Return the (x, y) coordinate for the center point of the cell that contains the specified text.  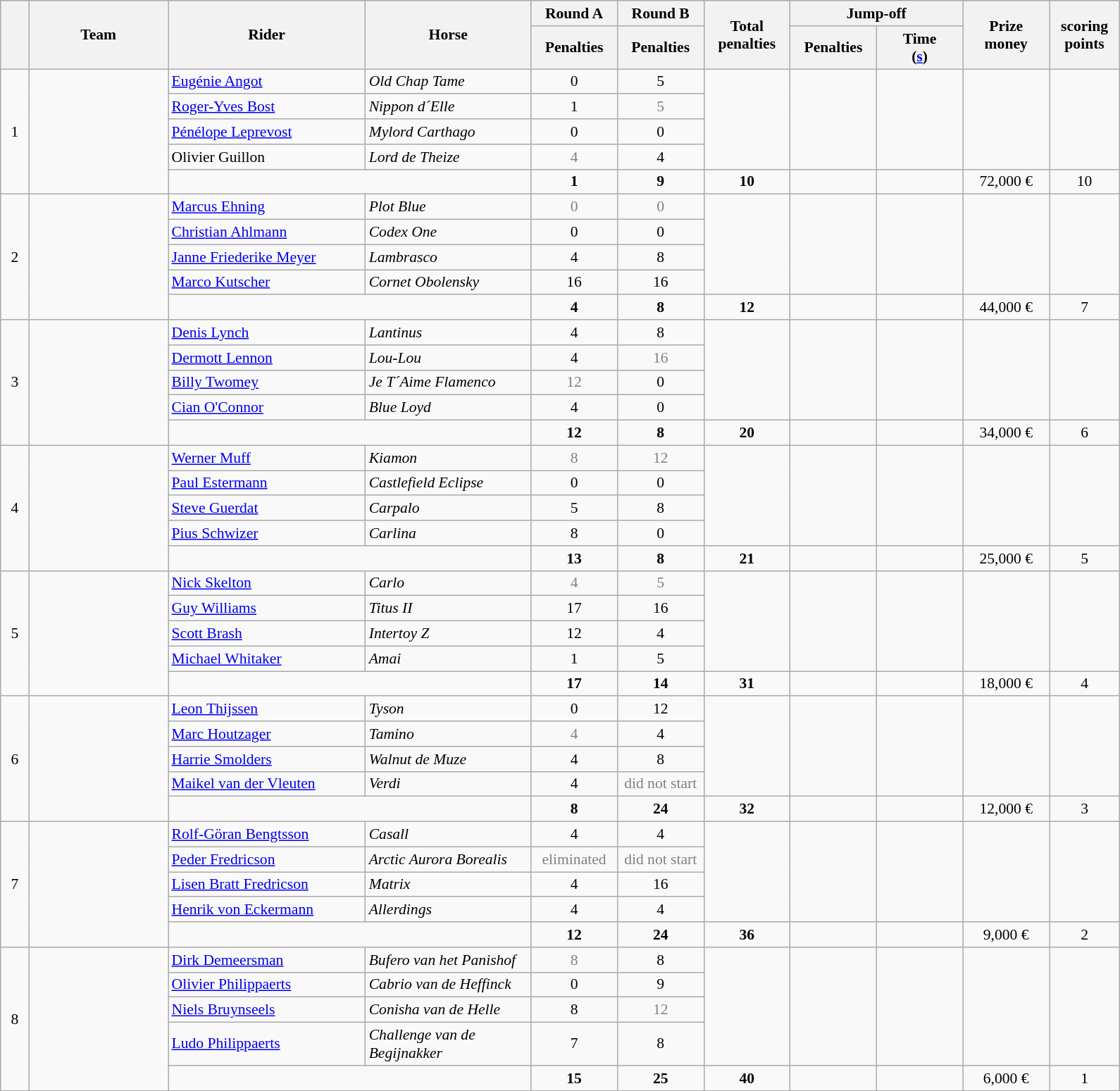
36 (747, 935)
Matrix (448, 885)
eliminated (575, 859)
20 (747, 433)
32 (747, 809)
Paul Estermann (266, 483)
18,000 € (1006, 684)
Prizemoney (1006, 35)
Lisen Bratt Fredricson (266, 885)
Leon Thijssen (266, 709)
Scott Brash (266, 634)
Jump-off (876, 13)
Nick Skelton (266, 583)
Peder Fredricson (266, 859)
Horse (448, 35)
Guy Williams (266, 609)
Marc Houtzager (266, 734)
25 (661, 1078)
Pénélope Leprevost (266, 132)
44,000 € (1006, 308)
Maikel van der Vleuten (266, 784)
Lambrasco (448, 257)
scoringpoints (1085, 35)
Codex One (448, 232)
Cornet Obolensky (448, 282)
Tyson (448, 709)
21 (747, 559)
Lantinus (448, 332)
Denis Lynch (266, 332)
Casall (448, 835)
Nippon d´Elle (448, 107)
Lou-Lou (448, 358)
Christian Ahlmann (266, 232)
Intertoy Z (448, 634)
Castlefield Eclipse (448, 483)
Kiamon (448, 458)
Blue Loyd (448, 408)
Rider (266, 35)
Lord de Theize (448, 157)
Niels Bruynseels (266, 1010)
Titus II (448, 609)
Eugénie Angot (266, 82)
40 (747, 1078)
Henrik von Eckermann (266, 910)
Allerdings (448, 910)
Werner Muff (266, 458)
Conisha van de Helle (448, 1010)
Dirk Demeersman (266, 960)
Round A (575, 13)
Steve Guerdat (266, 509)
Bufero van het Panishof (448, 960)
Olivier Philippaerts (266, 985)
25,000 € (1006, 559)
Mylord Carthago (448, 132)
Janne Friederike Meyer (266, 257)
Cabrio van de Heffinck (448, 985)
Arctic Aurora Borealis (448, 859)
13 (575, 559)
Carpalo (448, 509)
Michael Whitaker (266, 659)
Round B (661, 13)
Walnut de Muze (448, 759)
Challenge van de Begijnakker (448, 1044)
34,000 € (1006, 433)
Je T´Aime Flamenco (448, 382)
Carlina (448, 533)
72,000 € (1006, 182)
Pius Schwizer (266, 533)
Team (99, 35)
Rolf-Göran Bengtsson (266, 835)
Plot Blue (448, 207)
Verdi (448, 784)
Carlo (448, 583)
Olivier Guillon (266, 157)
14 (661, 684)
31 (747, 684)
Cian O'Connor (266, 408)
Old Chap Tame (448, 82)
Harrie Smolders (266, 759)
Marcus Ehning (266, 207)
Total penalties (747, 35)
Dermott Lennon (266, 358)
9,000 € (1006, 935)
12,000 € (1006, 809)
Tamino (448, 734)
15 (575, 1078)
Billy Twomey (266, 382)
6,000 € (1006, 1078)
Roger-Yves Bost (266, 107)
Time(s) (920, 48)
Amai (448, 659)
Marco Kutscher (266, 282)
Ludo Philippaerts (266, 1044)
